Detect which cell encompasses the target text, then output its [X, Y] center coordinate. 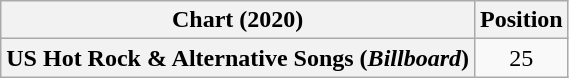
Chart (2020) [238, 20]
Position [521, 20]
25 [521, 58]
US Hot Rock & Alternative Songs (Billboard) [238, 58]
